Determine the [x, y] coordinate at the center of the cell enclosing the given text.  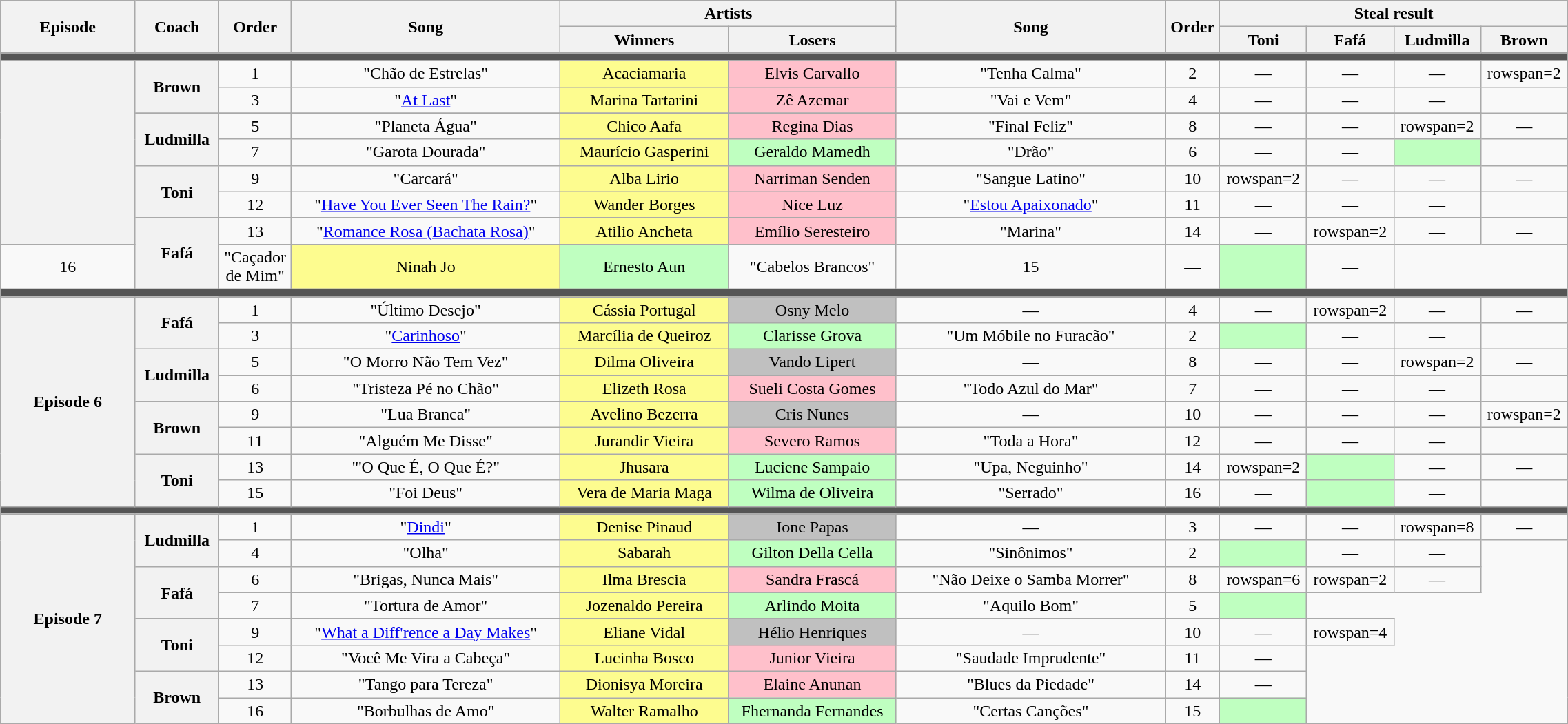
Elvis Carvallo [813, 74]
Zê Azemar [813, 100]
rowspan=4 [1350, 632]
"Último Desejo" [426, 309]
"Romance Rosa (Bachata Rosa)" [426, 231]
"Brigas, Nunca Mais" [426, 579]
Sabarah [644, 553]
Walter Ramalho [644, 710]
Elizeth Rosa [644, 389]
"Sinônimos" [1030, 553]
Cris Nunes [813, 415]
Marcília de Queiroz [644, 336]
Clarisse Grova [813, 336]
"Blues da Piedade" [1030, 684]
"'O Que É, O Que É?" [426, 467]
Jhusara [644, 467]
Fhernanda Fernandes [813, 710]
Episode 7 [68, 619]
"Olha" [426, 553]
Wander Borges [644, 205]
Losers [813, 40]
"O Morro Não Tem Vez" [426, 362]
Sandra Frascá [813, 579]
Artists [729, 14]
Nice Luz [813, 205]
Lucinha Bosco [644, 658]
Avelino Bezerra [644, 415]
Eliane Vidal [644, 632]
Regina Dias [813, 126]
Arlindo Moita [813, 606]
Episode [68, 27]
"Lua Branca" [426, 415]
"Upa, Neguinho" [1030, 467]
Elaine Anunan [813, 684]
"Tortura de Amor" [426, 606]
Dionisya Moreira [644, 684]
Jozenaldo Pereira [644, 606]
Vando Lipert [813, 362]
"Caçador de Mim" [255, 266]
"Serrado" [1030, 493]
"Foi Deus" [426, 493]
"Carinhoso" [426, 336]
"Cabelos Brancos" [813, 266]
"Tenha Calma" [1030, 74]
"Saudade Imprudente" [1030, 658]
"Tango para Tereza" [426, 684]
Chico Aafa [644, 126]
Marina Tartarini [644, 100]
Ilma Brescia [644, 579]
Narriman Senden [813, 178]
"Um Móbile no Furacão" [1030, 336]
"Toda a Hora" [1030, 441]
Ninah Jo [426, 266]
"Borbulhas de Amo" [426, 710]
Hélio Henriques [813, 632]
"Todo Azul do Mar" [1030, 389]
Wilma de Oliveira [813, 493]
Atilio Ancheta [644, 231]
Gilton Della Cella [813, 553]
"Tristeza Pé no Chão" [426, 389]
"Final Feliz" [1030, 126]
Coach [177, 27]
Steal result [1394, 14]
Maurício Gasperini [644, 152]
"Estou Apaixonado" [1030, 205]
"At Last" [426, 100]
Dilma Oliveira [644, 362]
Junior Vieira [813, 658]
"Planeta Água" [426, 126]
"Aquilo Bom" [1030, 606]
Emílio Seresteiro [813, 231]
"Garota Dourada" [426, 152]
rowspan=6 [1263, 579]
Osny Melo [813, 309]
Luciene Sampaio [813, 467]
rowspan=8 [1437, 527]
Severo Ramos [813, 441]
Vera de Maria Maga [644, 493]
"Carcará" [426, 178]
"Drão" [1030, 152]
"Certas Canções" [1030, 710]
"What a Diff'rence a Day Makes" [426, 632]
Geraldo Mamedh [813, 152]
Ione Papas [813, 527]
"Have You Ever Seen The Rain?" [426, 205]
"Não Deixe o Samba Morrer" [1030, 579]
Sueli Costa Gomes [813, 389]
Jurandir Vieira [644, 441]
"Vai e Vem" [1030, 100]
Winners [644, 40]
Episode 6 [68, 401]
"Chão de Estrelas" [426, 74]
"Você Me Vira a Cabeça" [426, 658]
"Alguém Me Disse" [426, 441]
"Sangue Latino" [1030, 178]
Alba Lirio [644, 178]
Denise Pinaud [644, 527]
Cássia Portugal [644, 309]
Acaciamaria [644, 74]
"Dindi" [426, 527]
Ernesto Aun [644, 266]
"Marina" [1030, 231]
